Capture the cell that displays the provided text and extract its (x, y) central coordinate. 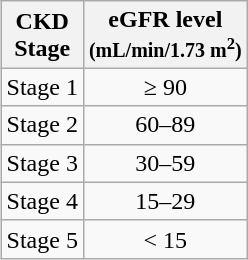
Stage 3 (42, 163)
≥ 90 (165, 87)
Stage 2 (42, 125)
Stage 1 (42, 87)
eGFR level(mL/min/1.73 m2) (165, 34)
< 15 (165, 239)
Stage 4 (42, 201)
30–59 (165, 163)
15–29 (165, 201)
60–89 (165, 125)
Stage 5 (42, 239)
CKDStage (42, 34)
